From the cell containing the given text, extract its center point as [x, y] coordinate. 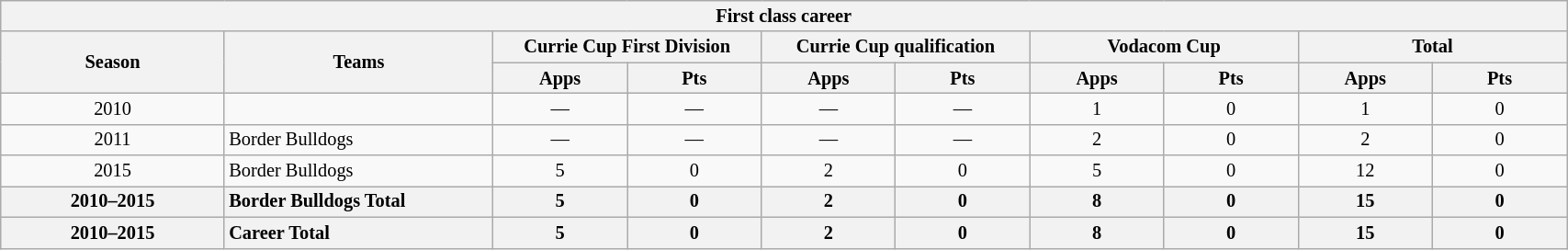
Currie Cup First Division [627, 47]
12 [1365, 171]
2011 [113, 140]
Total [1432, 47]
Season [113, 62]
Teams [358, 62]
2010 [113, 108]
Vodacom Cup [1164, 47]
Currie Cup qualification [896, 47]
First class career [784, 16]
Border Bulldogs Total [358, 201]
2015 [113, 171]
Career Total [358, 233]
